Determine the [X, Y] coordinate at the center of the cell enclosing the given text.  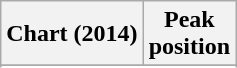
Peakposition [189, 34]
Chart (2014) [72, 34]
